Pinpoint the cell where the given text exists, returning its [x, y] midpoint coordinate. 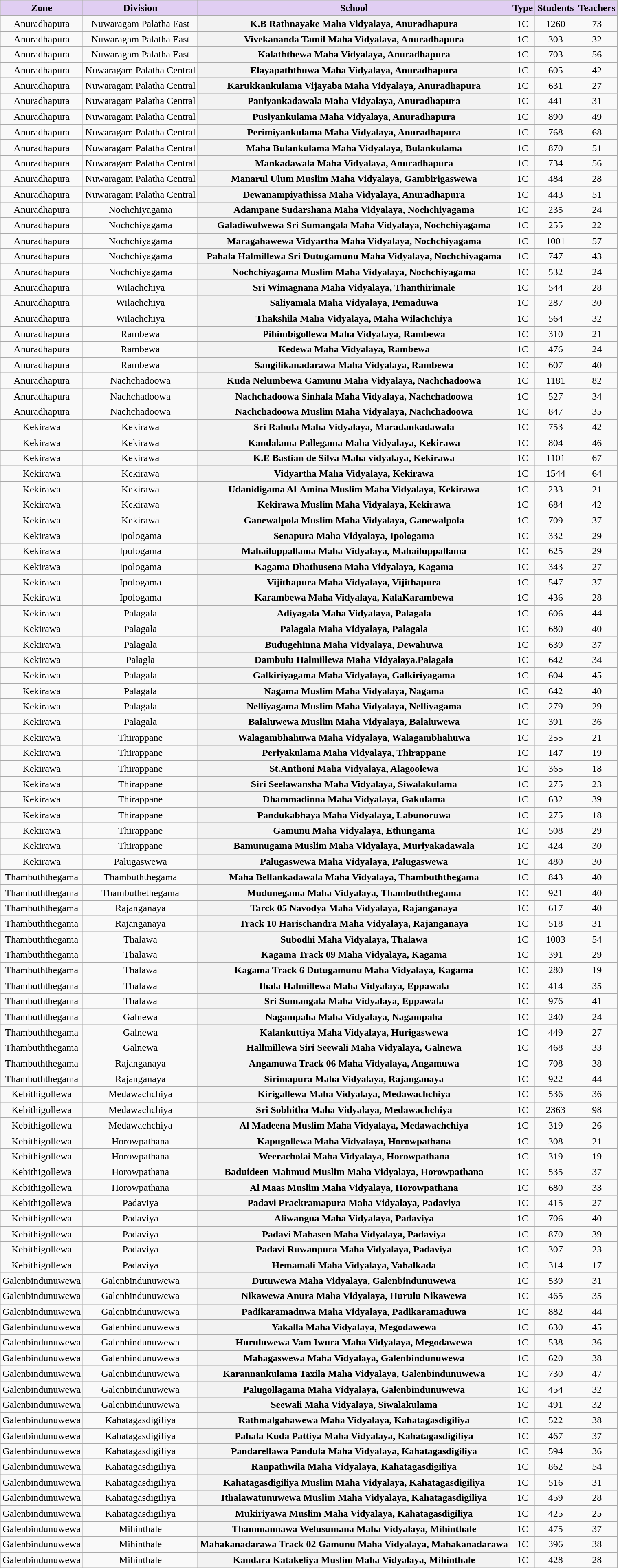
Teachers [597, 8]
Pahala Kuda Pattiya Maha Vidyalaya, Kahatagasdigiliya [354, 1435]
535 [556, 1172]
Budugehinna Maha Vidyalaya, Dewahuwa [354, 644]
Ithalawatunuwewa Muslim Maha Vidyalaya, Kahatagasdigiliya [354, 1498]
768 [556, 132]
Adiyagala Maha Vidyalaya, Palagala [354, 613]
Sangilikanadarawa Maha Vidyalaya, Rambewa [354, 365]
Ihala Halmillewa Maha Vidyalaya, Eppawala [354, 986]
98 [597, 1110]
Baduideen Mahmud Muslim Maha Vidyalaya, Horowpathana [354, 1172]
Palagla [141, 660]
Sirimapura Maha Vidyalaya, Rajanganaya [354, 1079]
Periyakulama Maha Vidyalaya, Thirappane [354, 753]
Pihimbigollewa Maha Vidyalaya, Rambewa [354, 334]
594 [556, 1451]
1544 [556, 474]
Palugaswewa [141, 861]
632 [556, 799]
476 [556, 349]
Nelliyagama Muslim Maha Vidyalaya, Nelliyagama [354, 707]
314 [556, 1265]
414 [556, 986]
Hemamali Maha Vidyalaya, Vahalkada [354, 1265]
706 [556, 1219]
475 [556, 1529]
516 [556, 1482]
467 [556, 1435]
Dambulu Halmillewa Maha Vidyalaya.Palagala [354, 660]
287 [556, 303]
Udanidigama Al-Amina Muslim Maha Vidyalaya, Kekirawa [354, 489]
Karambewa Maha Vidyalaya, KalaKarambewa [354, 598]
School [354, 8]
St.Anthoni Maha Vidyalaya, Alagoolewa [354, 769]
Mudunegama Maha Vidyalaya, Thambuththegama [354, 892]
625 [556, 551]
1001 [556, 241]
Pandukabhaya Maha Vidyalaya, Labunoruwa [354, 815]
Maha Bulankulama Maha Vidyalaya, Bulankulama [354, 148]
Nochchiyagama Muslim Maha Vidyalaya, Nochchiyagama [354, 272]
Kalankuttiya Maha Vidyalaya, Hurigaswewa [354, 1032]
396 [556, 1544]
Subodhi Maha Vidyalaya, Thalawa [354, 939]
Zone [42, 8]
25 [597, 1513]
Sri Rahula Maha Vidyalaya, Maradankadawala [354, 427]
522 [556, 1420]
631 [556, 86]
Mankadawala Maha Vidyalaya, Anuradhapura [354, 163]
Dutuwewa Maha Vidyalaya, Galenbindunuwewa [354, 1281]
Sri Sumangala Maha Vidyalaya, Eppawala [354, 1001]
K.E Bastian de Silva Maha vidyalaya, Kekirawa [354, 458]
Gamunu Maha Vidyalaya, Ethungama [354, 830]
Kapugollewa Maha Vidyalaya, Horowpathana [354, 1141]
Bamunugama Muslim Maha Vidyalaya, Muriyakadawala [354, 846]
Elayapaththuwa Maha Vidyalaya, Anuradhapura [354, 70]
709 [556, 520]
Kandalama Pallegama Maha Vidyalaya, Kekirawa [354, 442]
Division [141, 8]
Perimiyankulama Maha Vidyalaya, Anuradhapura [354, 132]
976 [556, 1001]
Nikawewa Anura Maha Vidyalaya, Hurulu Nikawewa [354, 1296]
Walagambhahuwa Maha Vidyalaya, Walagambhahuwa [354, 738]
424 [556, 846]
617 [556, 908]
862 [556, 1467]
Thammannawa Welusumana Maha Vidyalaya, Mihinthale [354, 1529]
527 [556, 396]
Kagama Track 09 Maha Vidyalaya, Kagama [354, 955]
Mahakanadarawa Track 02 Gamunu Maha Vidyalaya, Mahakanadarawa [354, 1544]
73 [597, 24]
68 [597, 132]
Pandarellawa Pandula Maha Vidyalaya, Kahatagasdigiliya [354, 1451]
491 [556, 1405]
843 [556, 877]
441 [556, 101]
K.B Rathnayake Maha Vidyalaya, Anuradhapura [354, 24]
Kirigallewa Maha Vidyalaya, Medawachchiya [354, 1094]
Rathmalgahawewa Maha Vidyalaya, Kahatagasdigiliya [354, 1420]
Nachchadoowa Muslim Maha Vidyalaya, Nachchadoowa [354, 411]
Palugaswewa Maha Vidyalaya, Palugaswewa [354, 861]
Thakshila Maha Vidyalaya, Maha Wilachchiya [354, 318]
465 [556, 1296]
Thambuthethegama [141, 892]
308 [556, 1141]
425 [556, 1513]
64 [597, 474]
303 [556, 39]
17 [597, 1265]
Sri Wimagnana Maha Vidyalaya, Thanthirimale [354, 287]
Kalaththewa Maha Vidyalaya, Anuradhapura [354, 55]
67 [597, 458]
Mahailuppallama Maha Vidyalaya, Mahailuppallama [354, 551]
Kekirawa Muslim Maha Vidyalaya, Kekirawa [354, 505]
26 [597, 1125]
607 [556, 365]
Karukkankulama Vijayaba Maha Vidyalaya, Anuradhapura [354, 86]
235 [556, 210]
41 [597, 1001]
Kahatagasdigiliya Muslim Maha Vidyalaya, Kahatagasdigiliya [354, 1482]
310 [556, 334]
Kuda Nelumbewa Gamunu Maha Vidyalaya, Nachchadoowa [354, 380]
Mahagaswewa Maha Vidyalaya, Galenbindunuwewa [354, 1358]
415 [556, 1203]
449 [556, 1032]
Ranpathwila Maha Vidyalaya, Kahatagasdigiliya [354, 1467]
49 [597, 117]
Track 10 Harischandra Maha Vidyalaya, Rajanganaya [354, 923]
Padikaramaduwa Maha Vidyalaya, Padikaramaduwa [354, 1312]
436 [556, 598]
22 [597, 225]
1101 [556, 458]
480 [556, 861]
882 [556, 1312]
1181 [556, 380]
Saliyamala Maha Vidyalaya, Pemaduwa [354, 303]
Dewanampiyathissa Maha Vidyalaya, Anuradhapura [354, 194]
508 [556, 830]
147 [556, 753]
Kagama Dhathusena Maha Vidyalaya, Kagama [354, 567]
82 [597, 380]
753 [556, 427]
Angamuwa Track 06 Maha Vidyalaya, Angamuwa [354, 1063]
Hallmillewa Siri Seewali Maha Vidyalaya, Galnewa [354, 1048]
730 [556, 1374]
428 [556, 1560]
Type [522, 8]
Kandara Katakeliya Muslim Maha Vidyalaya, Mihinthale [354, 1560]
47 [597, 1374]
804 [556, 442]
Karannankulama Taxila Maha Vidyalaya, Galenbindunuwewa [354, 1374]
Kedewa Maha Vidyalaya, Rambewa [354, 349]
332 [556, 536]
240 [556, 1017]
Balaluwewa Muslim Maha Vidyalaya, Balaluwewa [354, 722]
365 [556, 769]
Huruluwewa Vam Iwura Maha Vidyalaya, Megodawewa [354, 1343]
708 [556, 1063]
280 [556, 970]
Galkiriyagama Maha Vidyalaya, Galkiriyagama [354, 675]
Nagama Muslim Maha Vidyalaya, Nagama [354, 691]
Galadiwulwewa Sri Sumangala Maha Vidyalaya, Nochchiyagama [354, 225]
459 [556, 1498]
Padavi Ruwanpura Maha Vidyalaya, Padaviya [354, 1250]
847 [556, 411]
536 [556, 1094]
544 [556, 287]
279 [556, 707]
233 [556, 489]
Dhammadinna Maha Vidyalaya, Gakulama [354, 799]
890 [556, 117]
Paniyankadawala Maha Vidyalaya, Anuradhapura [354, 101]
Students [556, 8]
Tarck 05 Navodya Maha Vidyalaya, Rajanganaya [354, 908]
Nachchadoowa Sinhala Maha Vidyalaya, Nachchadoowa [354, 396]
Manarul Ulum Muslim Maha Vidyalaya, Gambirigaswewa [354, 179]
547 [556, 582]
1003 [556, 939]
684 [556, 505]
606 [556, 613]
Maha Bellankadawala Maha Vidyalaya, Thambuththegama [354, 877]
43 [597, 256]
703 [556, 55]
Palugollagama Maha Vidyalaya, Galenbindunuwewa [354, 1389]
747 [556, 256]
539 [556, 1281]
518 [556, 923]
Aliwangua Maha Vidyalaya, Padaviya [354, 1219]
Sri Sobhitha Maha Vidyalaya, Medawachchiya [354, 1110]
Pahala Halmillewa Sri Dutugamunu Maha Vidyalaya, Nochchiyagama [354, 256]
620 [556, 1358]
468 [556, 1048]
Adampane Sudarshana Maha Vidyalaya, Nochchiyagama [354, 210]
Vivekananda Tamil Maha Vidyalaya, Anuradhapura [354, 39]
Seewali Maha Vidyalaya, Siwalakulama [354, 1405]
Senapura Maha Vidyalaya, Ipologama [354, 536]
307 [556, 1250]
532 [556, 272]
630 [556, 1327]
604 [556, 675]
639 [556, 644]
343 [556, 567]
454 [556, 1389]
46 [597, 442]
Mukiriyawa Muslim Maha Vidyalaya, Kahatagasdigiliya [354, 1513]
Weeracholai Maha Vidyalaya, Horowpathana [354, 1156]
605 [556, 70]
Siri Seelawansha Maha Vidyalaya, Siwalakulama [354, 784]
Vijithapura Maha Vidyalaya, Vijithapura [354, 582]
484 [556, 179]
Palagala Maha Vidyalaya, Palagala [354, 629]
Maragahawewa Vidyartha Maha Vidyalaya, Nochchiyagama [354, 241]
Al Maas Muslim Maha Vidyalaya, Horowpathana [354, 1188]
Nagampaha Maha Vidyalaya, Nagampaha [354, 1017]
1260 [556, 24]
Kagama Track 6 Dutugamunu Maha Vidyalaya, Kagama [354, 970]
Vidyartha Maha Vidyalaya, Kekirawa [354, 474]
Yakalla Maha Vidyalaya, Megodawewa [354, 1327]
922 [556, 1079]
Al Madeena Muslim Maha Vidyalaya, Medawachchiya [354, 1125]
Padavi Prackramapura Maha Vidyalaya, Padaviya [354, 1203]
57 [597, 241]
538 [556, 1343]
734 [556, 163]
564 [556, 318]
2363 [556, 1110]
Padavi Mahasen Maha Vidyalaya, Padaviya [354, 1234]
443 [556, 194]
Ganewalpola Muslim Maha Vidyalaya, Ganewalpola [354, 520]
921 [556, 892]
Pusiyankulama Maha Vidyalaya, Anuradhapura [354, 117]
